For the text-containing cell, return its midpoint in (X, Y) coordinate format. 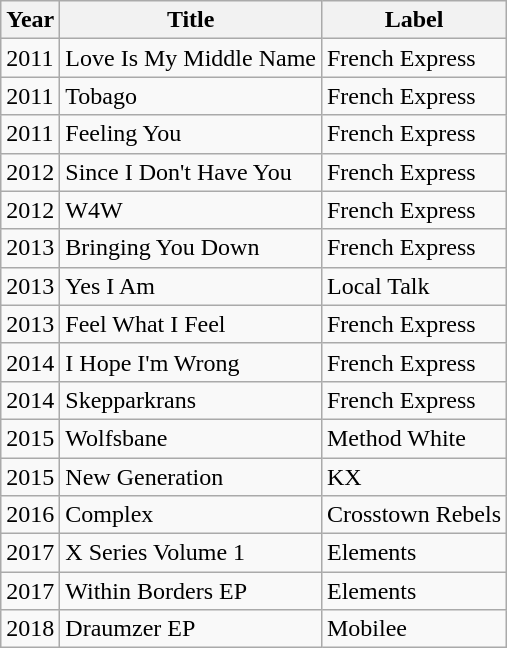
Draumzer EP (191, 629)
W4W (191, 210)
Tobago (191, 96)
Mobilee (414, 629)
Love Is My Middle Name (191, 58)
Feeling You (191, 134)
2016 (30, 515)
Year (30, 20)
Bringing You Down (191, 248)
Skepparkrans (191, 400)
Label (414, 20)
I Hope I'm Wrong (191, 362)
Yes I Am (191, 286)
Within Borders EP (191, 591)
2018 (30, 629)
Feel What I Feel (191, 324)
Crosstown Rebels (414, 515)
Complex (191, 515)
KX (414, 477)
Local Talk (414, 286)
X Series Volume 1 (191, 553)
New Generation (191, 477)
Wolfsbane (191, 438)
Method White (414, 438)
Title (191, 20)
Since I Don't Have You (191, 172)
